Return the (X, Y) coordinate for the center point of the cell that contains the specified text.  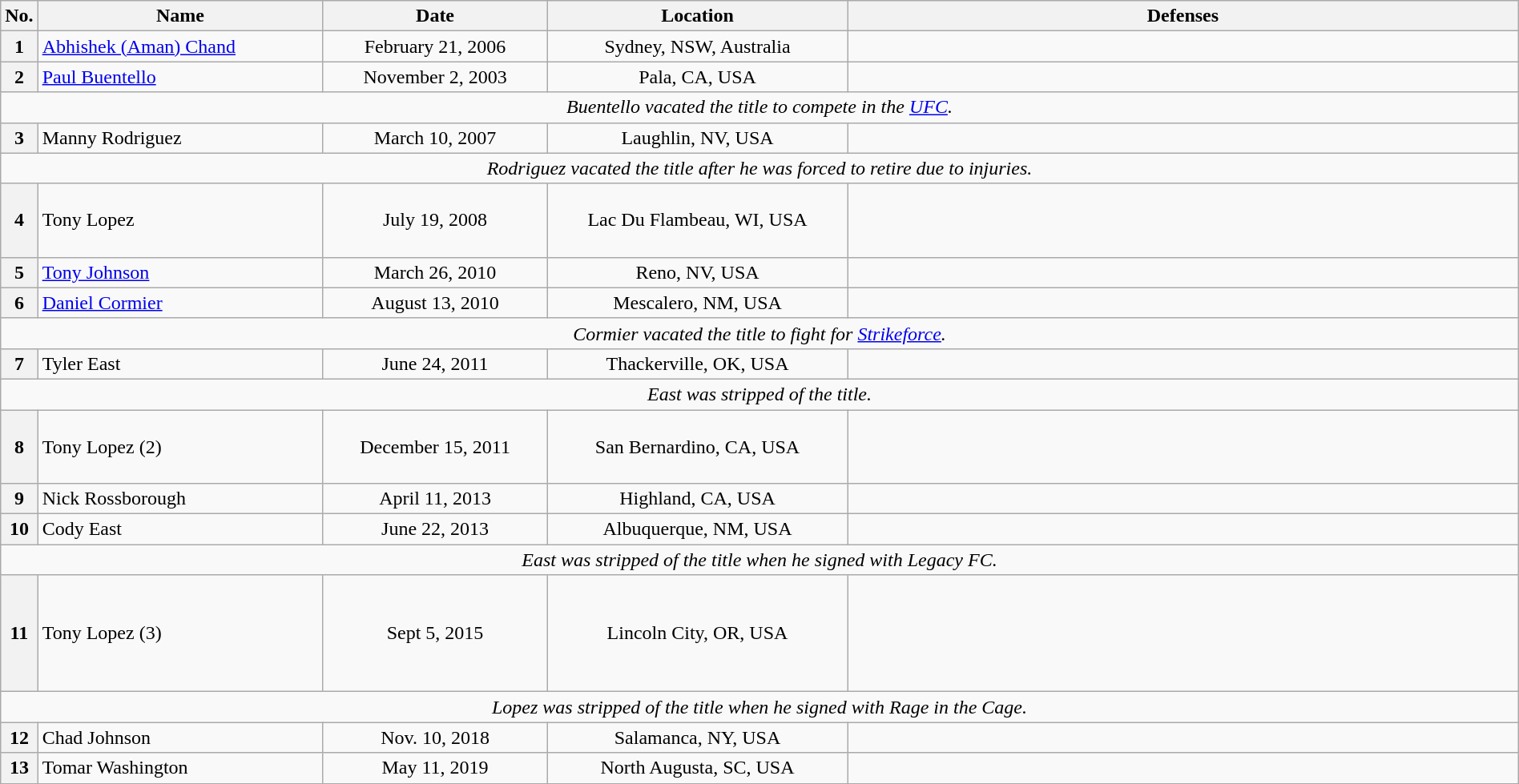
Reno, NV, USA (697, 272)
Nov. 10, 2018 (436, 738)
August 13, 2010 (436, 303)
Tony Lopez (3) (180, 633)
Tony Lopez (180, 220)
Tony Lopez (2) (180, 447)
San Bernardino, CA, USA (697, 447)
Paul Buentello (180, 77)
Lac Du Flambeau, WI, USA (697, 220)
Lincoln City, OR, USA (697, 633)
Manny Rodriguez (180, 138)
November 2, 2003 (436, 77)
Defenses (1183, 16)
Mescalero, NM, USA (697, 303)
Name (180, 16)
Salamanca, NY, USA (697, 738)
3 (19, 138)
Tomar Washington (180, 768)
6 (19, 303)
Cormier vacated the title to fight for Strikeforce. (759, 333)
North Augusta, SC, USA (697, 768)
Thackerville, OK, USA (697, 364)
Location (697, 16)
March 10, 2007 (436, 138)
13 (19, 768)
12 (19, 738)
East was stripped of the title when he signed with Legacy FC. (759, 560)
March 26, 2010 (436, 272)
Highland, CA, USA (697, 499)
February 21, 2006 (436, 46)
May 11, 2019 (436, 768)
Sydney, NSW, Australia (697, 46)
Laughlin, NV, USA (697, 138)
2 (19, 77)
Albuquerque, NM, USA (697, 529)
Date (436, 16)
Sept 5, 2015 (436, 633)
July 19, 2008 (436, 220)
Buentello vacated the title to compete in the UFC. (759, 107)
1 (19, 46)
Abhishek (Aman) Chand (180, 46)
4 (19, 220)
5 (19, 272)
Tyler East (180, 364)
9 (19, 499)
April 11, 2013 (436, 499)
June 24, 2011 (436, 364)
11 (19, 633)
Nick Rossborough (180, 499)
Chad Johnson (180, 738)
Pala, CA, USA (697, 77)
Tony Johnson (180, 272)
8 (19, 447)
December 15, 2011 (436, 447)
Rodriguez vacated the title after he was forced to retire due to injuries. (759, 168)
No. (19, 16)
10 (19, 529)
Cody East (180, 529)
East was stripped of the title. (759, 394)
7 (19, 364)
Lopez was stripped of the title when he signed with Rage in the Cage. (759, 707)
June 22, 2013 (436, 529)
Daniel Cormier (180, 303)
